Pinpoint the cell where the given text exists, returning its [x, y] midpoint coordinate. 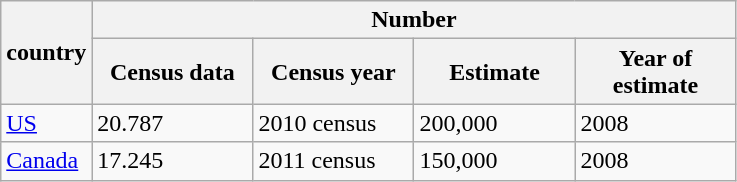
Canada [46, 161]
Estimate [494, 72]
Number [414, 20]
200,000 [494, 123]
2011 census [334, 161]
17.245 [172, 161]
Census year [334, 72]
2010 census [334, 123]
Year of estimate [656, 72]
Census data [172, 72]
150,000 [494, 161]
country [46, 52]
US [46, 123]
20.787 [172, 123]
